Capture the cell that displays the provided text and extract its (X, Y) central coordinate. 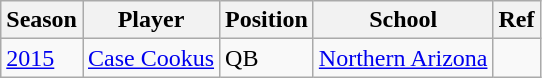
QB (267, 58)
Ref (516, 20)
School (403, 20)
2015 (42, 58)
Season (42, 20)
Player (150, 20)
Position (267, 20)
Case Cookus (150, 58)
Northern Arizona (403, 58)
